Find where the given text appears and provide that cell's center as (X, Y) coordinate. 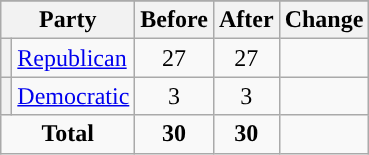
Republican (74, 58)
Before (174, 20)
Democratic (74, 96)
Change (324, 20)
Total (68, 134)
After (246, 20)
Party (68, 20)
